Capture the cell that displays the provided text and extract its [X, Y] central coordinate. 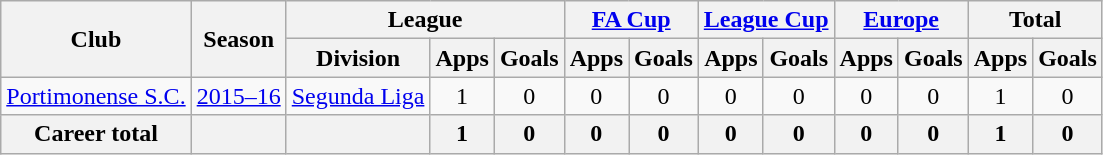
Season [238, 39]
Total [1035, 20]
FA Cup [631, 20]
Europe [901, 20]
Club [96, 39]
Portimonense S.C. [96, 96]
2015–16 [238, 96]
Segunda Liga [358, 96]
League Cup [766, 20]
League [425, 20]
Career total [96, 134]
Division [358, 58]
